From the cell containing the given text, extract its center point as [X, Y] coordinate. 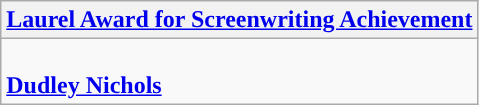
Dudley Nichols [240, 72]
Laurel Award for Screenwriting Achievement [240, 20]
